Pinpoint the cell where the given text exists, returning its (X, Y) midpoint coordinate. 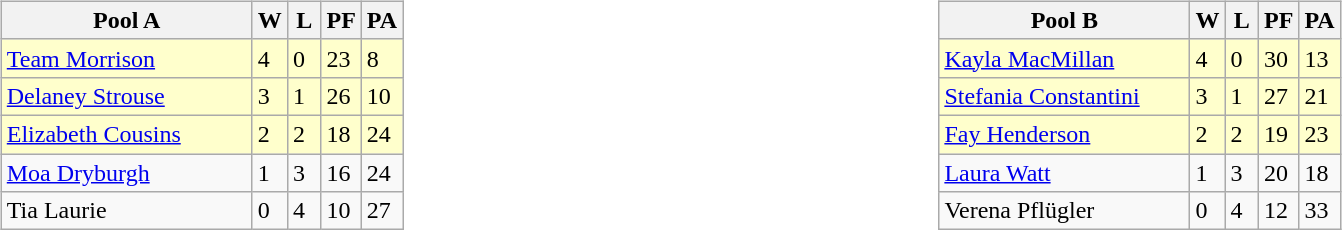
Verena Pflügler (1064, 211)
33 (1320, 211)
21 (1320, 96)
Moa Dryburgh (126, 173)
30 (1279, 58)
20 (1279, 173)
Tia Laurie (126, 211)
13 (1320, 58)
8 (382, 58)
Fay Henderson (1064, 134)
26 (341, 96)
Laura Watt (1064, 173)
Kayla MacMillan (1064, 58)
12 (1279, 211)
Delaney Strouse (126, 96)
Pool A (126, 20)
16 (341, 173)
Team Morrison (126, 58)
Stefania Constantini (1064, 96)
19 (1279, 134)
Pool B (1064, 20)
Elizabeth Cousins (126, 134)
